Pinpoint the cell where the given text exists, returning its (X, Y) midpoint coordinate. 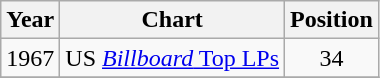
US Billboard Top LPs (172, 58)
Position (332, 20)
1967 (30, 58)
34 (332, 58)
Chart (172, 20)
Year (30, 20)
